Provide the (X, Y) coordinate of the cell's center where the given text is located.  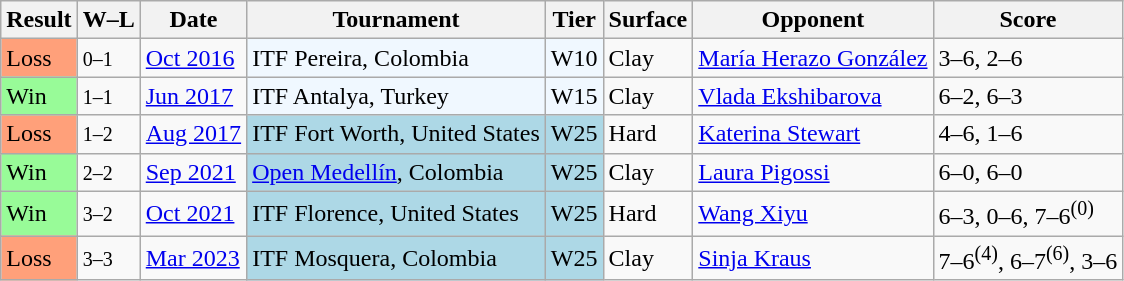
Date (193, 20)
6–2, 6–3 (1028, 96)
1–2 (108, 134)
Opponent (813, 20)
Jun 2017 (193, 96)
1–1 (108, 96)
ITF Fort Worth, United States (396, 134)
Score (1028, 20)
Open Medellín, Colombia (396, 172)
ITF Florence, United States (396, 214)
3–3 (108, 258)
0–1 (108, 58)
ITF Mosquera, Colombia (396, 258)
Oct 2021 (193, 214)
Result (39, 20)
7–6(4), 6–7(6), 3–6 (1028, 258)
3–2 (108, 214)
Sep 2021 (193, 172)
W–L (108, 20)
W10 (574, 58)
María Herazo González (813, 58)
Aug 2017 (193, 134)
Mar 2023 (193, 258)
Laura Pigossi (813, 172)
2–2 (108, 172)
Vlada Ekshibarova (813, 96)
ITF Pereira, Colombia (396, 58)
Wang Xiyu (813, 214)
Surface (648, 20)
6–0, 6–0 (1028, 172)
W15 (574, 96)
3–6, 2–6 (1028, 58)
4–6, 1–6 (1028, 134)
Oct 2016 (193, 58)
Tournament (396, 20)
Katerina Stewart (813, 134)
ITF Antalya, Turkey (396, 96)
Sinja Kraus (813, 258)
Tier (574, 20)
6–3, 0–6, 7–6(0) (1028, 214)
